Output the [X, Y] coordinate of the center of the cell containing the given text.  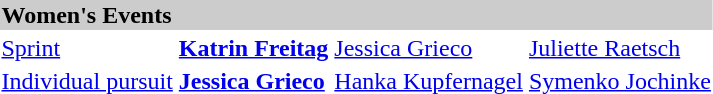
Sprint [87, 48]
Juliette Raetsch [620, 48]
Jessica Grieco [429, 48]
Women's Events [356, 15]
Katrin Freitag [254, 48]
